Output the (X, Y) coordinate of the center of the cell containing the given text.  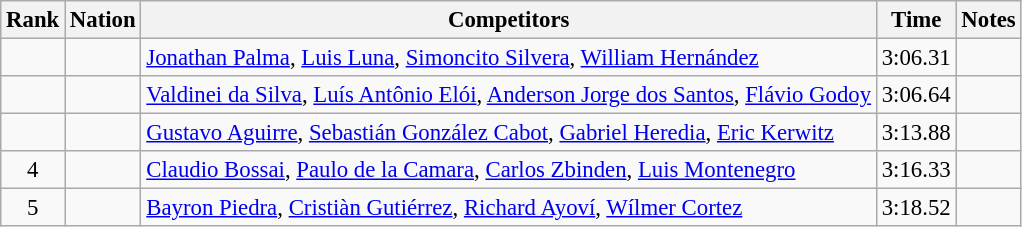
Competitors (508, 20)
Notes (988, 20)
Bayron Piedra, Cristiàn Gutiérrez, Richard Ayoví, Wílmer Cortez (508, 208)
Jonathan Palma, Luis Luna, Simoncito Silvera, William Hernández (508, 58)
3:18.52 (916, 208)
3:13.88 (916, 133)
4 (33, 170)
Rank (33, 20)
Valdinei da Silva, Luís Antônio Elói, Anderson Jorge dos Santos, Flávio Godoy (508, 95)
3:16.33 (916, 170)
Claudio Bossai, Paulo de la Camara, Carlos Zbinden, Luis Montenegro (508, 170)
Nation (103, 20)
5 (33, 208)
3:06.64 (916, 95)
Gustavo Aguirre, Sebastián González Cabot, Gabriel Heredia, Eric Kerwitz (508, 133)
Time (916, 20)
3:06.31 (916, 58)
